Capture the cell that displays the provided text and extract its [X, Y] central coordinate. 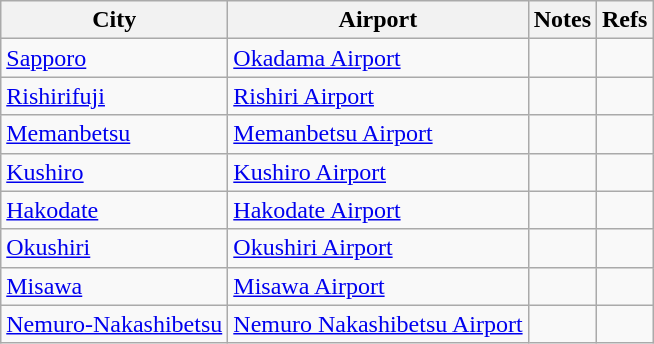
Hakodate [114, 210]
Misawa [114, 286]
Airport [378, 20]
Memanbetsu Airport [378, 134]
Misawa Airport [378, 286]
City [114, 20]
Kushiro Airport [378, 172]
Memanbetsu [114, 134]
Sapporo [114, 58]
Rishiri Airport [378, 96]
Notes [562, 20]
Nemuro Nakashibetsu Airport [378, 324]
Kushiro [114, 172]
Rishirifuji [114, 96]
Okushiri [114, 248]
Okushiri Airport [378, 248]
Refs [625, 20]
Nemuro-Nakashibetsu [114, 324]
Hakodate Airport [378, 210]
Okadama Airport [378, 58]
